Pinpoint the cell where the given text exists, returning its (x, y) midpoint coordinate. 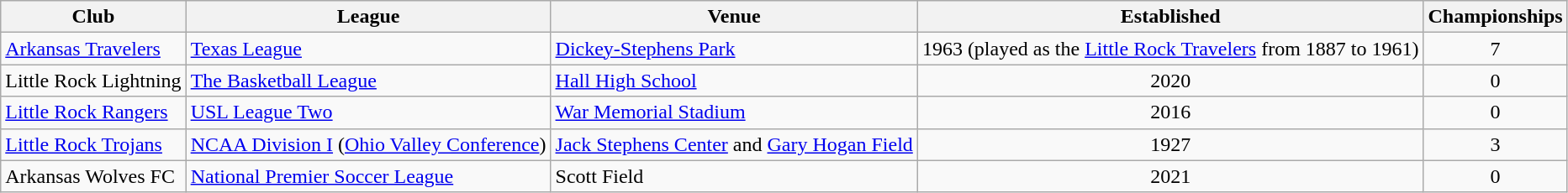
War Memorial Stadium (734, 112)
NCAA Division I (Ohio Valley Conference) (368, 144)
3 (1495, 144)
USL League Two (368, 112)
Hall High School (734, 81)
Arkansas Travelers (93, 49)
Dickey-Stephens Park (734, 49)
2021 (1170, 176)
Scott Field (734, 176)
Arkansas Wolves FC (93, 176)
Championships (1495, 17)
Little Rock Rangers (93, 112)
The Basketball League (368, 81)
League (368, 17)
7 (1495, 49)
Texas League (368, 49)
2020 (1170, 81)
1963 (played as the Little Rock Travelers from 1887 to 1961) (1170, 49)
2016 (1170, 112)
Little Rock Trojans (93, 144)
Jack Stephens Center and Gary Hogan Field (734, 144)
Little Rock Lightning (93, 81)
National Premier Soccer League (368, 176)
Club (93, 17)
Venue (734, 17)
1927 (1170, 144)
Established (1170, 17)
